Output the (X, Y) coordinate of the center of the cell containing the given text.  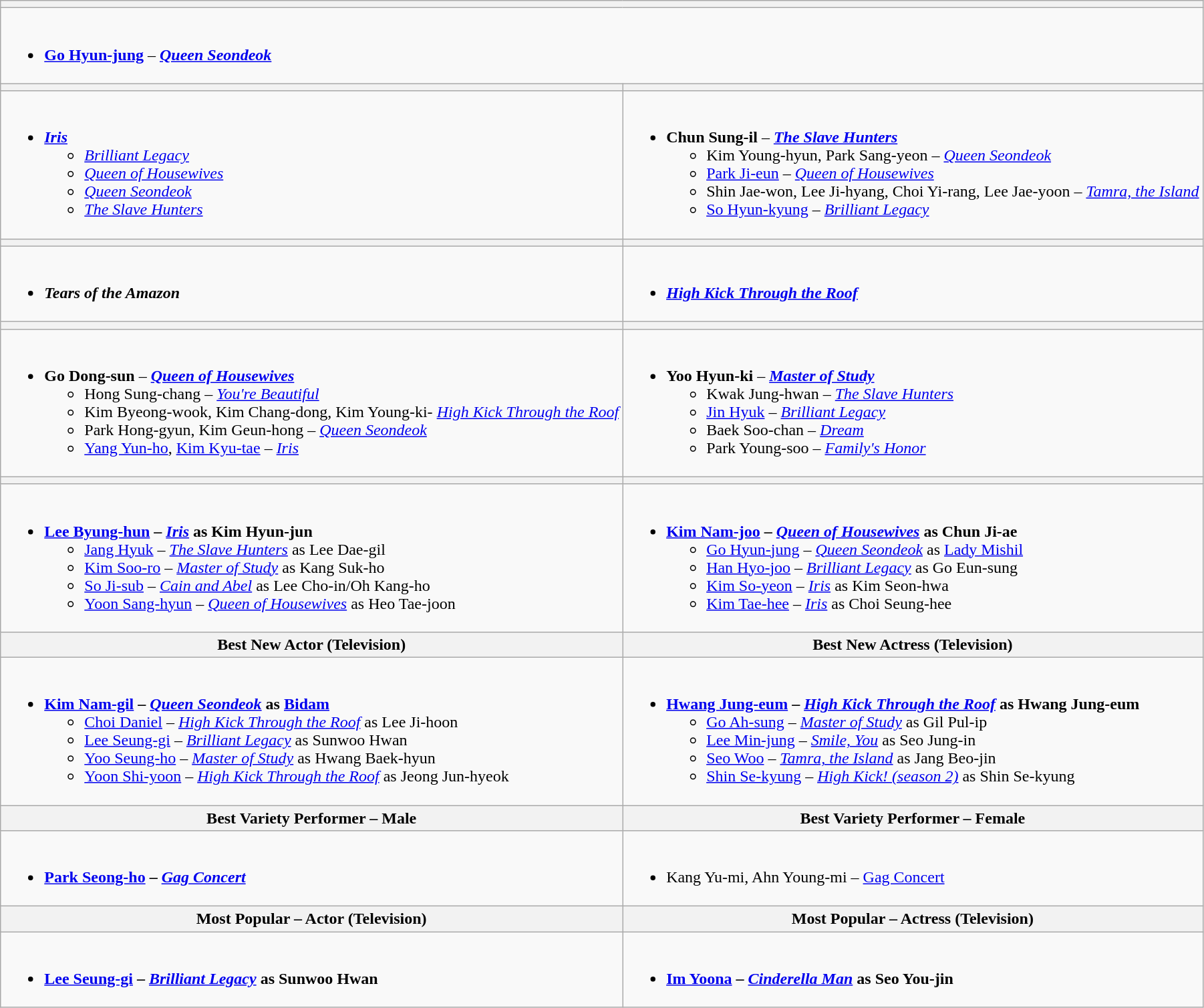
Yoo Hyun-ki – Master of StudyKwak Jung-hwan – The Slave HuntersJin Hyuk – Brilliant LegacyBaek Soo-chan – DreamPark Young-soo – Family's Honor (913, 402)
Best Variety Performer – Female (913, 817)
Go Hyun-jung – Queen Seondeok (601, 45)
Lee Seung-gi – Brilliant Legacy as Sunwoo Hwan (311, 969)
High Kick Through the Roof (913, 283)
Most Popular – Actress (Television) (913, 919)
Tears of the Amazon (311, 283)
Im Yoona – Cinderella Man as Seo You-jin (913, 969)
Best New Actor (Television) (311, 644)
Kang Yu-mi, Ahn Young-mi – Gag Concert (913, 869)
Most Popular – Actor (Television) (311, 919)
IrisBrilliant LegacyQueen of HousewivesQueen SeondeokThe Slave Hunters (311, 164)
Best New Actress (Television) (913, 644)
Park Seong-ho – Gag Concert (311, 869)
Best Variety Performer – Male (311, 817)
